For the text-containing cell, return its midpoint in [X, Y] coordinate format. 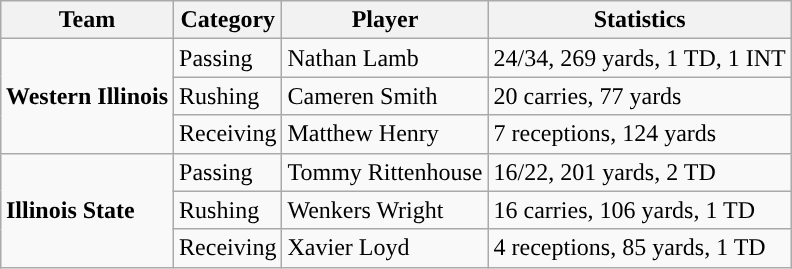
20 carries, 77 yards [640, 96]
Xavier Loyd [385, 248]
Cameren Smith [385, 96]
Tommy Rittenhouse [385, 172]
Category [228, 20]
Western Illinois [86, 96]
Wenkers Wright [385, 210]
4 receptions, 85 yards, 1 TD [640, 248]
16/22, 201 yards, 2 TD [640, 172]
24/34, 269 yards, 1 TD, 1 INT [640, 58]
Nathan Lamb [385, 58]
Matthew Henry [385, 134]
Statistics [640, 20]
Team [86, 20]
Illinois State [86, 210]
7 receptions, 124 yards [640, 134]
16 carries, 106 yards, 1 TD [640, 210]
Player [385, 20]
